Locate the cell with the specified text and output its [X, Y] center coordinate. 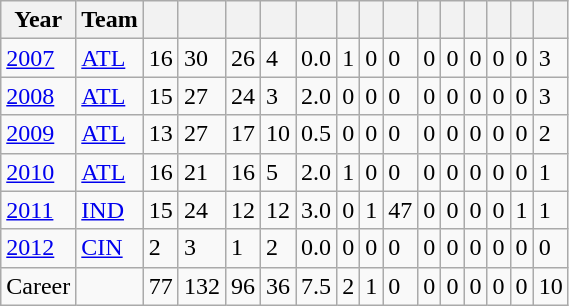
0.5 [316, 134]
96 [242, 286]
2011 [38, 210]
36 [278, 286]
47 [400, 210]
30 [202, 58]
4 [278, 58]
CIN [110, 248]
26 [242, 58]
IND [110, 210]
21 [202, 172]
Team [110, 20]
77 [160, 286]
2012 [38, 248]
132 [202, 286]
2009 [38, 134]
2008 [38, 96]
2007 [38, 58]
2010 [38, 172]
7.5 [316, 286]
Year [38, 20]
Career [38, 286]
5 [278, 172]
3.0 [316, 210]
13 [160, 134]
17 [242, 134]
